Identify which cell holds the provided text, then report its [X, Y] central coordinate. 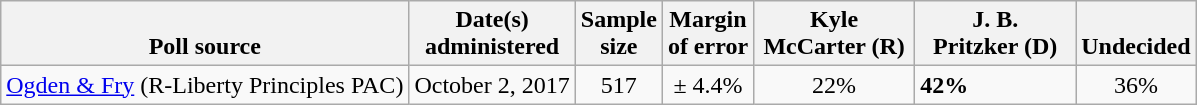
Ogden & Fry (R-Liberty Principles PAC) [205, 85]
October 2, 2017 [492, 85]
Samplesize [618, 34]
Poll source [205, 34]
517 [618, 85]
KyleMcCarter (R) [834, 34]
Undecided [1136, 34]
36% [1136, 85]
22% [834, 85]
Marginof error [708, 34]
Date(s)administered [492, 34]
± 4.4% [708, 85]
42% [996, 85]
J. B.Pritzker (D) [996, 34]
